Output the (X, Y) coordinate of the center of the cell containing the given text.  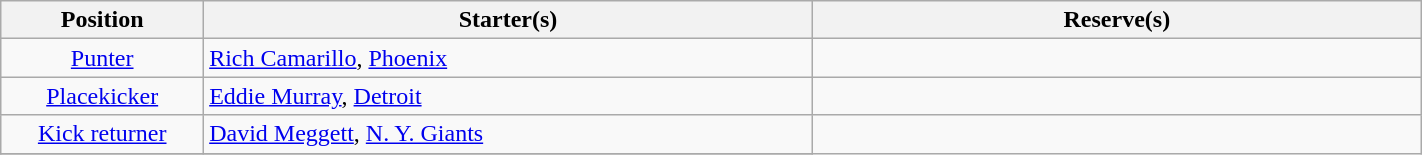
Placekicker (102, 96)
Rich Camarillo, Phoenix (508, 58)
Position (102, 20)
Kick returner (102, 134)
Punter (102, 58)
Eddie Murray, Detroit (508, 96)
Starter(s) (508, 20)
David Meggett, N. Y. Giants (508, 134)
Reserve(s) (1116, 20)
